Identify which cell holds the provided text, then report its [X, Y] central coordinate. 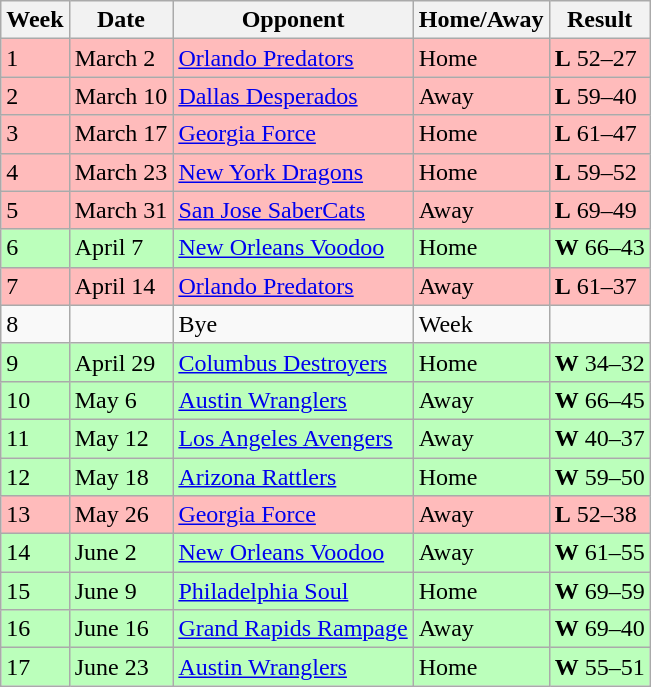
Home/Away [481, 20]
L 59–52 [600, 172]
Columbus Destroyers [293, 362]
9 [35, 362]
14 [35, 553]
W 66–45 [600, 400]
W 61–55 [600, 553]
6 [35, 248]
Bye [293, 324]
L 59–40 [600, 96]
16 [35, 629]
Los Angeles Avengers [293, 438]
May 12 [121, 438]
L 61–47 [600, 134]
Dallas Desperados [293, 96]
5 [35, 210]
L 69–49 [600, 210]
2 [35, 96]
May 26 [121, 515]
1 [35, 58]
June 2 [121, 553]
W 40–37 [600, 438]
March 2 [121, 58]
June 23 [121, 667]
L 52–38 [600, 515]
W 69–40 [600, 629]
Arizona Rattlers [293, 477]
May 6 [121, 400]
12 [35, 477]
June 16 [121, 629]
Result [600, 20]
Date [121, 20]
L 61–37 [600, 286]
New York Dragons [293, 172]
May 18 [121, 477]
10 [35, 400]
April 14 [121, 286]
Grand Rapids Rampage [293, 629]
March 31 [121, 210]
W 55–51 [600, 667]
Philadelphia Soul [293, 591]
15 [35, 591]
March 23 [121, 172]
11 [35, 438]
June 9 [121, 591]
Opponent [293, 20]
W 69–59 [600, 591]
San Jose SaberCats [293, 210]
March 17 [121, 134]
7 [35, 286]
W 66–43 [600, 248]
3 [35, 134]
April 29 [121, 362]
8 [35, 324]
W 59–50 [600, 477]
March 10 [121, 96]
4 [35, 172]
April 7 [121, 248]
17 [35, 667]
13 [35, 515]
W 34–32 [600, 362]
L 52–27 [600, 58]
